Pinpoint the cell where the given text exists, returning its (x, y) midpoint coordinate. 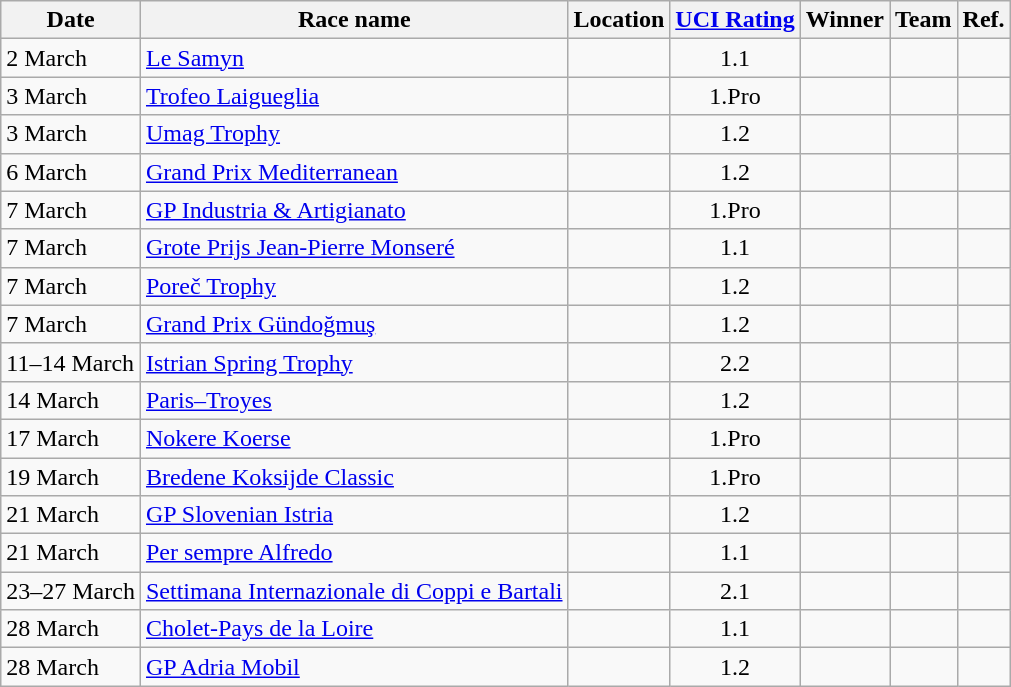
23–27 March (71, 591)
Cholet-Pays de la Loire (354, 629)
GP Industria & Artigianato (354, 210)
Race name (354, 20)
Winner (844, 20)
Istrian Spring Trophy (354, 362)
Grand Prix Gündoğmuş (354, 324)
Ref. (984, 20)
Location (619, 20)
Team (924, 20)
19 March (71, 477)
UCI Rating (735, 20)
GP Slovenian Istria (354, 515)
Nokere Koerse (354, 438)
Umag Trophy (354, 134)
GP Adria Mobil (354, 667)
2.1 (735, 591)
Bredene Koksijde Classic (354, 477)
Grand Prix Mediterranean (354, 172)
Paris–Troyes (354, 400)
2 March (71, 58)
Le Samyn (354, 58)
6 March (71, 172)
Settimana Internazionale di Coppi e Bartali (354, 591)
Grote Prijs Jean-Pierre Monseré (354, 248)
Poreč Trophy (354, 286)
14 March (71, 400)
2.2 (735, 362)
Trofeo Laigueglia (354, 96)
Per sempre Alfredo (354, 553)
11–14 March (71, 362)
17 March (71, 438)
Date (71, 20)
